Return (X, Y) of the center of cell containing provided text 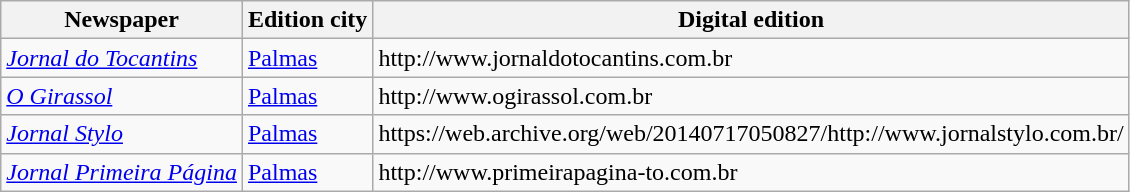
Jornal Stylo (122, 134)
Jornal do Tocantins (122, 58)
Jornal Primeira Página (122, 172)
http://www.jornaldotocantins.com.br (751, 58)
O Girassol (122, 96)
https://web.archive.org/web/20140717050827/http://www.jornalstylo.com.br/ (751, 134)
Edition city (307, 20)
Digital edition (751, 20)
Newspaper (122, 20)
http://www.primeirapagina-to.com.br (751, 172)
http://www.ogirassol.com.br (751, 96)
